Pinpoint the cell where the given text exists, returning its [x, y] midpoint coordinate. 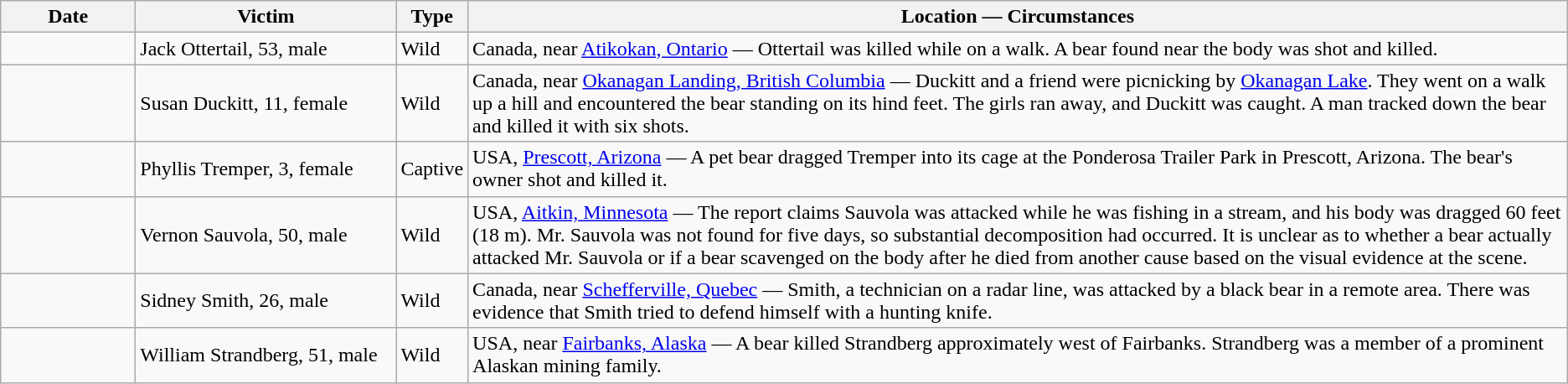
Location — Circumstances [1019, 17]
Jack Ottertail, 53, male [266, 49]
William Strandberg, 51, male [266, 355]
Canada, near Atikokan, Ontario — Ottertail was killed while on a walk. A bear found near the body was shot and killed. [1019, 49]
Phyllis Tremper, 3, female [266, 169]
Susan Duckitt, 11, female [266, 103]
Type [432, 17]
Date [69, 17]
Sidney Smith, 26, male [266, 300]
Victim [266, 17]
Vernon Sauvola, 50, male [266, 235]
Captive [432, 169]
USA, near Fairbanks, Alaska — A bear killed Strandberg approximately west of Fairbanks. Strandberg was a member of a prominent Alaskan mining family. [1019, 355]
